Extract the (x, y) coordinate from the center of the cell holding the provided text.  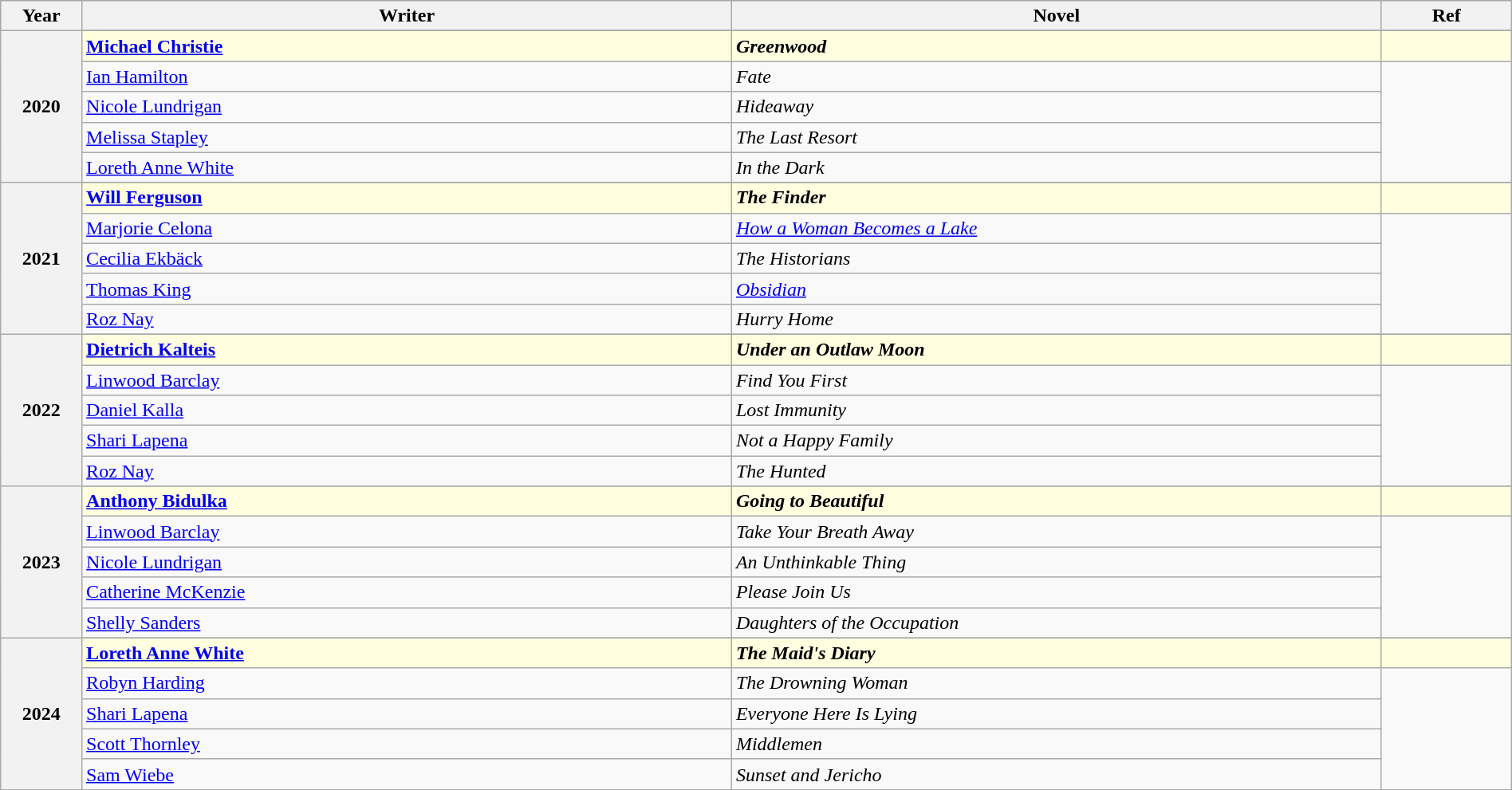
Going to Beautiful (1056, 501)
Anthony Bidulka (407, 501)
The Maid's Diary (1056, 653)
Please Join Us (1056, 592)
Lost Immunity (1056, 411)
The Last Resort (1056, 137)
The Drowning Woman (1056, 683)
In the Dark (1056, 167)
Daniel Kalla (407, 411)
Under an Outlaw Moon (1056, 349)
Writer (407, 16)
Find You First (1056, 380)
2024 (41, 713)
Daughters of the Occupation (1056, 623)
Will Ferguson (407, 198)
Michael Christie (407, 46)
Hideaway (1056, 107)
Novel (1056, 16)
Dietrich Kalteis (407, 349)
The Hunted (1056, 471)
Catherine McKenzie (407, 592)
Middlemen (1056, 744)
Sam Wiebe (407, 774)
The Finder (1056, 198)
Everyone Here Is Lying (1056, 713)
Not a Happy Family (1056, 441)
Take Your Breath Away (1056, 532)
Thomas King (407, 289)
Marjorie Celona (407, 228)
Cecilia Ekbäck (407, 258)
Scott Thornley (407, 744)
Sunset and Jericho (1056, 774)
2020 (41, 107)
Greenwood (1056, 46)
Hurry Home (1056, 319)
Fate (1056, 77)
Year (41, 16)
An Unthinkable Thing (1056, 562)
2022 (41, 410)
Robyn Harding (407, 683)
Shelly Sanders (407, 623)
2023 (41, 562)
The Historians (1056, 258)
How a Woman Becomes a Lake (1056, 228)
Obsidian (1056, 289)
2021 (41, 258)
Ref (1447, 16)
Ian Hamilton (407, 77)
Melissa Stapley (407, 137)
